Detect which cell encompasses the target text, then output its (x, y) center coordinate. 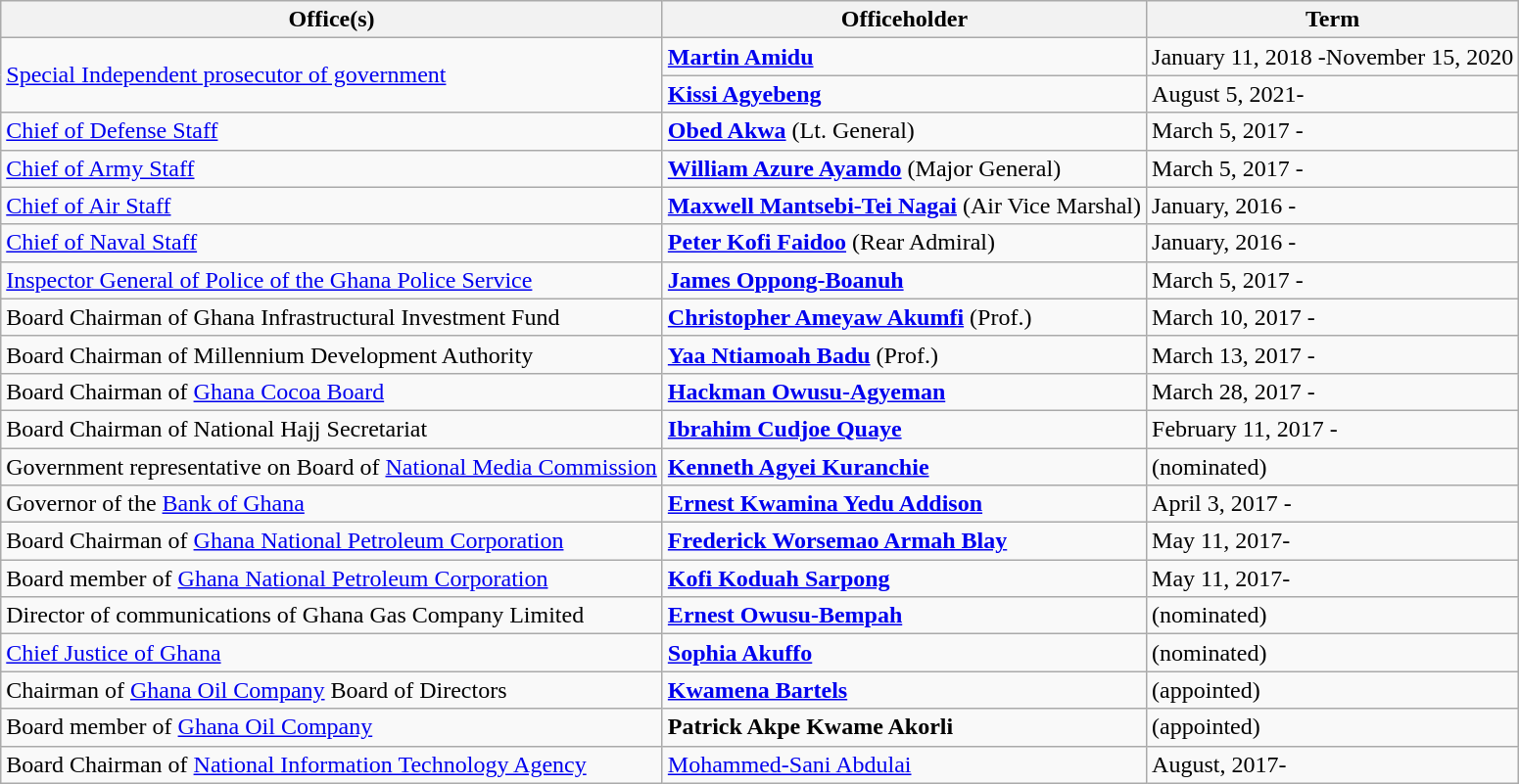
James Oppong-Boanuh (904, 280)
Peter Kofi Faidoo (Rear Admiral) (904, 243)
January 11, 2018 -November 15, 2020 (1333, 57)
March 13, 2017 - (1333, 354)
March 10, 2017 - (1333, 317)
Board Chairman of National Information Technology Agency (332, 764)
Chief of Air Staff (332, 206)
Maxwell Mantsebi-Tei Nagai (Air Vice Marshal) (904, 206)
Kwamena Bartels (904, 690)
Frederick Worsemao Armah Blay (904, 541)
Office(s) (332, 20)
Ibrahim Cudjoe Quaye (904, 429)
William Azure Ayamdo (Major General) (904, 168)
Officeholder (904, 20)
February 11, 2017 - (1333, 429)
Kissi Agyebeng (904, 94)
Chief Justice of Ghana (332, 653)
March 28, 2017 - (1333, 392)
Mohammed-Sani Abdulai (904, 764)
Special Independent prosecutor of government (332, 75)
Board Chairman of Ghana Infrastructural Investment Fund (332, 317)
Board Chairman of National Hajj Secretariat (332, 429)
Director of communications of Ghana Gas Company Limited (332, 616)
Ernest Kwamina Yedu Addison (904, 504)
Ernest Owusu-Bempah (904, 616)
Obed Akwa (Lt. General) (904, 131)
Government representative on Board of National Media Commission (332, 467)
Yaa Ntiamoah Badu (Prof.) (904, 354)
Board Chairman of Millennium Development Authority (332, 354)
Board Chairman of Ghana Cocoa Board (332, 392)
Chief of Army Staff (332, 168)
Chief of Defense Staff (332, 131)
Inspector General of Police of the Ghana Police Service (332, 280)
Patrick Akpe Kwame Akorli (904, 727)
Martin Amidu (904, 57)
Chief of Naval Staff (332, 243)
Term (1333, 20)
Chairman of Ghana Oil Company Board of Directors (332, 690)
April 3, 2017 - (1333, 504)
Governor of the Bank of Ghana (332, 504)
Board member of Ghana National Petroleum Corporation (332, 578)
Board member of Ghana Oil Company (332, 727)
August, 2017- (1333, 764)
Sophia Akuffo (904, 653)
August 5, 2021- (1333, 94)
Kofi Koduah Sarpong (904, 578)
Board Chairman of Ghana National Petroleum Corporation (332, 541)
Hackman Owusu-Agyeman (904, 392)
Christopher Ameyaw Akumfi (Prof.) (904, 317)
Kenneth Agyei Kuranchie (904, 467)
